Find where the given text appears and provide that cell's center as [X, Y] coordinate. 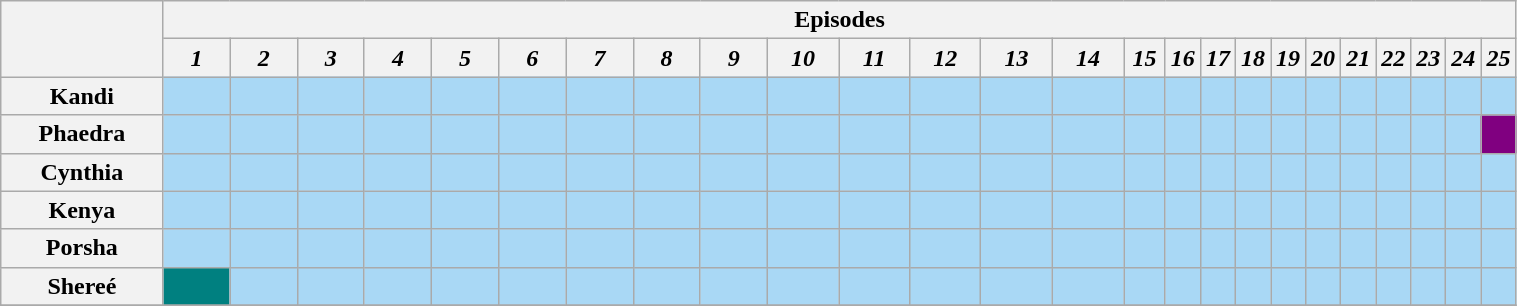
Shereé [82, 286]
20 [1324, 58]
11 [874, 58]
8 [666, 58]
Episodes [840, 20]
17 [1218, 58]
25 [1498, 58]
16 [1182, 58]
13 [1016, 58]
12 [946, 58]
1 [196, 58]
4 [398, 58]
Phaedra [82, 134]
7 [600, 58]
Kandi [82, 96]
14 [1088, 58]
22 [1394, 58]
24 [1464, 58]
15 [1145, 58]
Porsha [82, 248]
Kenya [82, 210]
19 [1288, 58]
6 [532, 58]
5 [466, 58]
10 [802, 58]
Cynthia [82, 172]
3 [330, 58]
21 [1358, 58]
23 [1428, 58]
18 [1252, 58]
2 [264, 58]
9 [734, 58]
